Identify which cell holds the provided text, then report its [X, Y] central coordinate. 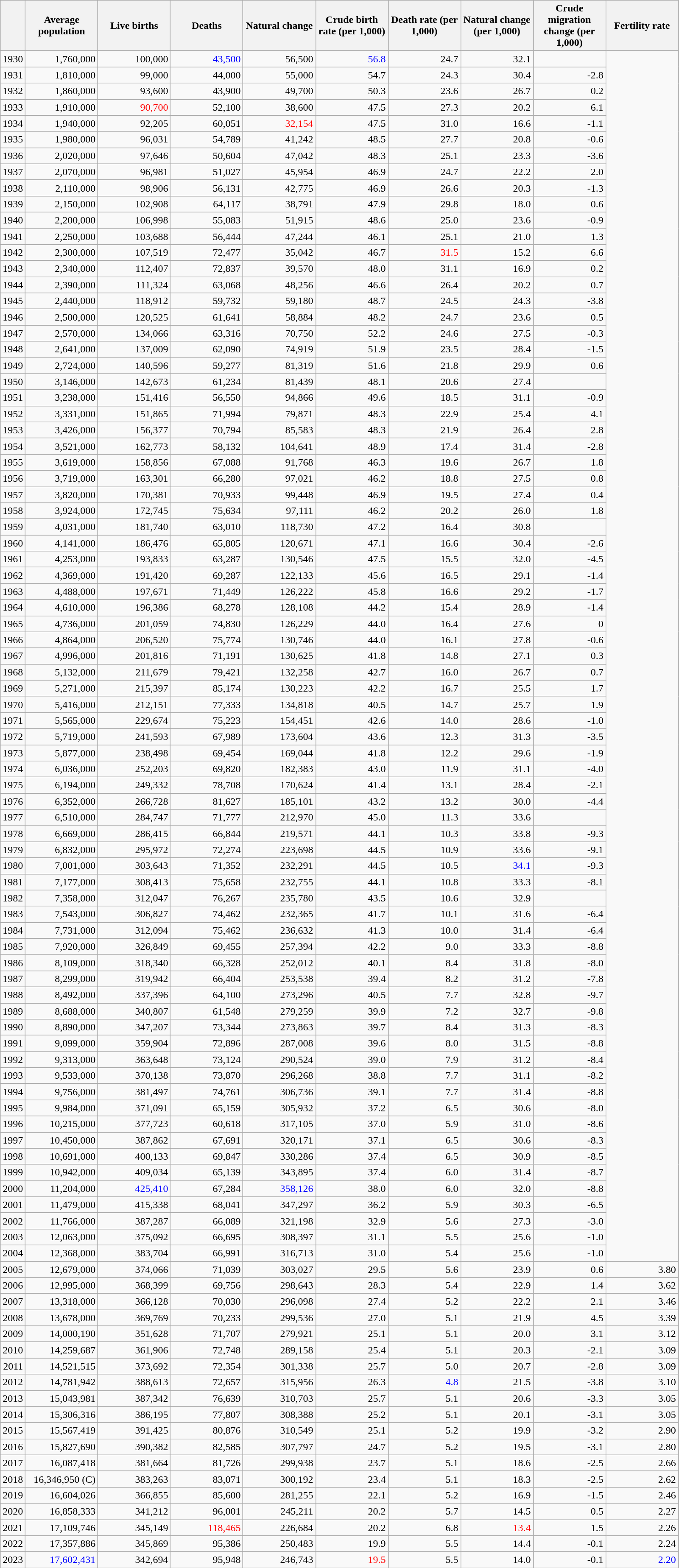
2,724,000 [62, 365]
2.0 [569, 172]
69,455 [207, 946]
45,954 [279, 172]
4.8 [424, 1382]
26.6 [424, 188]
1936 [13, 156]
1998 [13, 1156]
45.6 [352, 575]
102,908 [134, 204]
67,088 [207, 462]
2.26 [642, 1528]
1983 [13, 914]
2.8 [569, 430]
191,420 [134, 575]
-3.5 [569, 737]
61,548 [207, 1011]
2,570,000 [62, 333]
59,732 [207, 301]
27.8 [497, 640]
1972 [13, 737]
2006 [13, 1286]
56,444 [207, 236]
2011 [13, 1366]
223,698 [279, 850]
347,297 [279, 1205]
387,287 [134, 1221]
72,354 [207, 1366]
359,904 [134, 1043]
Natural change [279, 25]
39.1 [352, 1092]
1988 [13, 995]
35,042 [279, 253]
1958 [13, 511]
279,921 [279, 1334]
10,215,000 [62, 1124]
98,906 [134, 188]
273,296 [279, 995]
-4.0 [569, 769]
55,083 [207, 220]
48.7 [352, 301]
3,719,000 [62, 478]
1933 [13, 107]
3,426,000 [62, 430]
17.4 [424, 446]
140,596 [134, 365]
366,128 [134, 1302]
38.8 [352, 1076]
375,092 [134, 1237]
18.3 [497, 1479]
12.2 [424, 753]
18.8 [424, 478]
182,383 [279, 769]
-0.3 [569, 333]
303,027 [279, 1269]
373,692 [134, 1366]
284,747 [134, 817]
345,149 [134, 1528]
71,039 [207, 1269]
1966 [13, 640]
5,719,000 [62, 737]
2.1 [569, 1302]
67,284 [207, 1189]
1977 [13, 817]
8,492,000 [62, 995]
72,837 [207, 269]
70,750 [279, 333]
0.4 [569, 495]
10,942,000 [62, 1172]
9,313,000 [62, 1060]
1993 [13, 1076]
15.2 [497, 253]
97,111 [279, 511]
12,368,000 [62, 1253]
301,338 [279, 1366]
9,984,000 [62, 1108]
107,519 [134, 253]
72,274 [207, 850]
134,818 [279, 704]
-8.7 [569, 1172]
56.8 [352, 59]
236,632 [279, 930]
38,600 [279, 107]
70,030 [207, 1302]
391,425 [134, 1431]
28.6 [497, 720]
326,849 [134, 946]
300,192 [279, 1479]
21.8 [424, 365]
369,769 [134, 1318]
387,862 [134, 1140]
56,500 [279, 59]
85,583 [279, 430]
12,679,000 [62, 1269]
14.8 [424, 656]
308,413 [134, 882]
310,703 [279, 1398]
308,388 [279, 1415]
181,740 [134, 527]
39.7 [352, 1027]
163,301 [134, 478]
1970 [13, 704]
18.5 [424, 398]
151,416 [134, 398]
281,255 [279, 1495]
71,352 [207, 866]
11.9 [424, 769]
4,031,000 [62, 527]
186,476 [134, 543]
38,791 [279, 204]
253,538 [279, 979]
212,970 [279, 817]
43,900 [207, 91]
1951 [13, 398]
185,101 [279, 801]
20.1 [497, 1415]
39.6 [352, 1043]
6,352,000 [62, 801]
39.9 [352, 1011]
1.4 [569, 1286]
2.62 [642, 1479]
48.5 [352, 140]
69,847 [207, 1156]
45.8 [352, 591]
13.2 [424, 801]
63,010 [207, 527]
23.5 [424, 349]
48,256 [279, 285]
79,421 [207, 672]
1938 [13, 188]
15,567,419 [62, 1431]
371,091 [134, 1108]
Deaths [207, 25]
316,713 [279, 1253]
211,679 [134, 672]
2019 [13, 1495]
48.0 [352, 269]
95,386 [207, 1544]
-4.4 [569, 801]
1,940,000 [62, 123]
10.9 [424, 850]
47.1 [352, 543]
1954 [13, 446]
2,020,000 [62, 156]
2008 [13, 1318]
317,105 [279, 1124]
118,912 [134, 301]
41.7 [352, 914]
351,628 [134, 1334]
14.4 [497, 1544]
128,108 [279, 608]
232,755 [279, 882]
363,648 [134, 1060]
80,876 [207, 1431]
81,726 [207, 1463]
11.3 [424, 817]
52.2 [352, 333]
266,728 [134, 801]
29.2 [497, 591]
69,287 [207, 575]
1941 [13, 236]
2.24 [642, 1544]
47,244 [279, 236]
235,780 [279, 898]
43.5 [352, 898]
10.3 [424, 834]
415,338 [134, 1205]
4,610,000 [62, 608]
27.6 [497, 624]
75,462 [207, 930]
8,890,000 [62, 1027]
1930 [13, 59]
1987 [13, 979]
118,730 [279, 527]
241,593 [134, 737]
1992 [13, 1060]
2007 [13, 1302]
-3.6 [569, 156]
-1.3 [569, 188]
21.0 [497, 236]
34.1 [497, 866]
31.8 [497, 963]
296,268 [279, 1076]
206,520 [134, 640]
1995 [13, 1108]
162,773 [134, 446]
368,399 [134, 1286]
170,624 [279, 785]
381,497 [134, 1092]
2,440,000 [62, 301]
1940 [13, 220]
49,700 [279, 91]
46.7 [352, 253]
319,942 [134, 979]
45.0 [352, 817]
54,789 [207, 140]
173,604 [279, 737]
4.5 [569, 1318]
2,641,000 [62, 349]
1968 [13, 672]
370,138 [134, 1076]
6,510,000 [62, 817]
23.9 [497, 1269]
69,454 [207, 753]
154,451 [279, 720]
1989 [13, 1011]
1950 [13, 382]
1,910,000 [62, 107]
1,980,000 [62, 140]
5,565,000 [62, 720]
6,194,000 [62, 785]
24.6 [424, 333]
1943 [13, 269]
386,195 [134, 1415]
32.8 [497, 995]
1935 [13, 140]
6,832,000 [62, 850]
71,777 [207, 817]
23.4 [352, 1479]
24.5 [424, 301]
1.3 [569, 236]
388,613 [134, 1382]
71,191 [207, 656]
48.2 [352, 317]
61,641 [207, 317]
197,671 [134, 591]
2,340,000 [62, 269]
342,694 [134, 1560]
122,133 [279, 575]
1986 [13, 963]
-4.5 [569, 559]
2.66 [642, 1463]
193,833 [134, 559]
238,498 [134, 753]
4,736,000 [62, 624]
72,748 [207, 1350]
1957 [13, 495]
273,863 [279, 1027]
28.9 [497, 608]
65,805 [207, 543]
1952 [13, 414]
1981 [13, 882]
42.7 [352, 672]
1963 [13, 591]
26.0 [497, 511]
16.0 [424, 672]
93,600 [134, 91]
43.2 [352, 801]
76,639 [207, 1398]
26.3 [352, 1382]
63,316 [207, 333]
310,549 [279, 1431]
66,328 [207, 963]
75,634 [207, 511]
64,117 [207, 204]
72,896 [207, 1043]
8,688,000 [62, 1011]
172,745 [134, 511]
67,989 [207, 737]
76,267 [207, 898]
19.6 [424, 462]
-3.2 [569, 1431]
130,223 [279, 688]
99,448 [279, 495]
15,043,981 [62, 1398]
111,324 [134, 285]
91,768 [279, 462]
29.1 [497, 575]
2000 [13, 1189]
9,099,000 [62, 1043]
232,291 [279, 866]
79,871 [279, 414]
1945 [13, 301]
18.6 [497, 1463]
1973 [13, 753]
134,066 [134, 333]
63,287 [207, 559]
96,001 [207, 1511]
2014 [13, 1415]
5,132,000 [62, 672]
250,483 [279, 1544]
15.4 [424, 608]
2004 [13, 1253]
32,154 [279, 123]
289,158 [279, 1350]
46.3 [352, 462]
1999 [13, 1172]
-1.1 [569, 123]
2003 [13, 1237]
390,382 [134, 1447]
201,059 [134, 624]
2.46 [642, 1495]
2,070,000 [62, 172]
12,995,000 [62, 1286]
1.9 [569, 704]
16,346,950 (C) [62, 1479]
290,524 [279, 1060]
46.6 [352, 285]
6.8 [424, 1528]
330,286 [279, 1156]
Crude migration change (per 1,000) [569, 25]
5.0 [424, 1366]
366,855 [134, 1495]
61,234 [207, 382]
1967 [13, 656]
8.2 [424, 979]
1944 [13, 285]
2018 [13, 1479]
383,704 [134, 1253]
345,869 [134, 1544]
52,100 [207, 107]
69,756 [207, 1286]
27.0 [352, 1318]
-8.4 [569, 1060]
29.6 [497, 753]
312,094 [134, 930]
66,844 [207, 834]
137,009 [134, 349]
126,229 [279, 624]
67,691 [207, 1140]
10,450,000 [62, 1140]
42.6 [352, 720]
1961 [13, 559]
25.2 [352, 1415]
9,756,000 [62, 1092]
1971 [13, 720]
58,132 [207, 446]
-2.6 [569, 543]
1979 [13, 850]
249,332 [134, 785]
30.9 [497, 1156]
68,041 [207, 1205]
2,300,000 [62, 253]
71,449 [207, 591]
40.1 [352, 963]
308,397 [279, 1237]
-3.0 [569, 1221]
118,465 [207, 1528]
46.1 [352, 236]
295,972 [134, 850]
374,066 [134, 1269]
2010 [13, 1350]
321,198 [279, 1221]
305,932 [279, 1108]
10,691,000 [62, 1156]
132,258 [279, 672]
286,415 [134, 834]
69,820 [207, 769]
47,042 [279, 156]
Natural change (per 1,000) [497, 25]
245,211 [279, 1511]
20.0 [497, 1334]
66,280 [207, 478]
3,619,000 [62, 462]
306,736 [279, 1092]
2022 [13, 1544]
71,994 [207, 414]
41.3 [352, 930]
39.4 [352, 979]
14,000,190 [62, 1334]
425,410 [134, 1189]
33.8 [497, 834]
-8.1 [569, 882]
10.8 [424, 882]
341,212 [134, 1511]
3.46 [642, 1302]
2001 [13, 1205]
75,223 [207, 720]
1.7 [569, 688]
1962 [13, 575]
31.6 [497, 914]
-8.6 [569, 1124]
83,071 [207, 1479]
3,146,000 [62, 382]
130,546 [279, 559]
41.4 [352, 785]
246,743 [279, 1560]
120,671 [279, 543]
1984 [13, 930]
Live births [134, 25]
383,263 [134, 1479]
3,521,000 [62, 446]
347,207 [134, 1027]
16.7 [424, 688]
4,864,000 [62, 640]
13,678,000 [62, 1318]
16,087,418 [62, 1463]
50.3 [352, 91]
-9.8 [569, 1011]
56,131 [207, 188]
0.3 [569, 656]
1975 [13, 785]
1980 [13, 866]
12,063,000 [62, 1237]
0 [569, 624]
142,673 [134, 382]
13,318,000 [62, 1302]
4,996,000 [62, 656]
Crude birth rate (per 1,000) [352, 25]
-8.2 [569, 1076]
48.6 [352, 220]
72,477 [207, 253]
39,570 [279, 269]
1956 [13, 478]
1976 [13, 801]
6.1 [569, 107]
1946 [13, 317]
42,775 [279, 188]
30.0 [497, 801]
29.8 [424, 204]
90,700 [134, 107]
2.27 [642, 1511]
252,203 [134, 769]
51.6 [352, 365]
1985 [13, 946]
77,807 [207, 1415]
100,000 [134, 59]
2,250,000 [62, 236]
13.1 [424, 785]
130,625 [279, 656]
54.7 [352, 75]
70,933 [207, 495]
96,031 [134, 140]
1,860,000 [62, 91]
2.90 [642, 1431]
130,746 [279, 640]
303,643 [134, 866]
66,991 [207, 1253]
7,358,000 [62, 898]
340,807 [134, 1011]
14,781,942 [62, 1382]
1969 [13, 688]
12.3 [424, 737]
74,761 [207, 1092]
96,981 [134, 172]
65,159 [207, 1108]
51.9 [352, 349]
47.2 [352, 527]
29.5 [352, 1269]
-1.9 [569, 753]
66,404 [207, 979]
62,090 [207, 349]
1942 [13, 253]
2009 [13, 1334]
4,369,000 [62, 575]
1955 [13, 462]
17,109,746 [62, 1528]
7.2 [424, 1011]
1937 [13, 172]
48.1 [352, 382]
28.3 [352, 1286]
71,707 [207, 1334]
-6.5 [569, 1205]
201,816 [134, 656]
Death rate (per 1,000) [424, 25]
70,233 [207, 1318]
2016 [13, 1447]
18.0 [497, 204]
27.7 [424, 140]
5.7 [424, 1511]
307,797 [279, 1447]
2,500,000 [62, 317]
169,044 [279, 753]
2020 [13, 1511]
8,299,000 [62, 979]
3.12 [642, 1334]
8.0 [424, 1043]
14.7 [424, 704]
49.6 [352, 398]
11,766,000 [62, 1221]
298,643 [279, 1286]
43,500 [207, 59]
81,319 [279, 365]
44,000 [207, 75]
4.1 [569, 414]
74,830 [207, 624]
25.0 [424, 220]
381,664 [134, 1463]
320,171 [279, 1140]
1932 [13, 91]
20.8 [497, 140]
2,390,000 [62, 285]
2012 [13, 1382]
60,051 [207, 123]
287,008 [279, 1043]
51,027 [207, 172]
85,174 [207, 688]
10.1 [424, 914]
377,723 [134, 1124]
37.0 [352, 1124]
43.6 [352, 737]
1,760,000 [62, 59]
1934 [13, 123]
16.1 [424, 640]
409,034 [134, 1172]
3,924,000 [62, 511]
387,342 [134, 1398]
Average population [62, 25]
82,585 [207, 1447]
2.20 [642, 1560]
2005 [13, 1269]
299,938 [279, 1463]
51,915 [279, 220]
25.5 [497, 688]
1931 [13, 75]
1990 [13, 1027]
3.10 [642, 1382]
-1.7 [569, 591]
39.0 [352, 1060]
343,895 [279, 1172]
358,126 [279, 1189]
7,001,000 [62, 866]
1960 [13, 543]
59,277 [207, 365]
75,658 [207, 882]
1994 [13, 1092]
1959 [13, 527]
78,708 [207, 785]
55,000 [279, 75]
64,100 [207, 995]
106,998 [134, 220]
Fertility rate [642, 25]
337,396 [134, 995]
3,331,000 [62, 414]
14.5 [497, 1511]
315,956 [279, 1382]
37.2 [352, 1108]
66,089 [207, 1221]
6,036,000 [62, 769]
1978 [13, 834]
2,150,000 [62, 204]
1.5 [569, 1528]
7,543,000 [62, 914]
22.1 [352, 1495]
56,550 [207, 398]
-3.3 [569, 1398]
5,271,000 [62, 688]
60,618 [207, 1124]
2,200,000 [62, 220]
97,021 [279, 478]
1939 [13, 204]
1947 [13, 333]
1948 [13, 349]
63,068 [207, 285]
47.9 [352, 204]
16.5 [424, 575]
7,920,000 [62, 946]
3.1 [569, 1334]
1982 [13, 898]
74,462 [207, 914]
32.7 [497, 1011]
126,222 [279, 591]
361,906 [134, 1350]
2023 [13, 1560]
50,604 [207, 156]
16,604,026 [62, 1495]
70,794 [207, 430]
299,536 [279, 1318]
103,688 [134, 236]
95,948 [207, 1560]
215,397 [134, 688]
15.5 [424, 559]
1996 [13, 1124]
312,047 [134, 898]
4,488,000 [62, 591]
85,600 [207, 1495]
58,884 [279, 317]
11,479,000 [62, 1205]
97,646 [134, 156]
257,394 [279, 946]
2017 [13, 1463]
3,238,000 [62, 398]
30.8 [497, 527]
75,774 [207, 640]
2002 [13, 1221]
104,641 [279, 446]
1949 [13, 365]
8,109,000 [62, 963]
1997 [13, 1140]
296,098 [279, 1302]
41,242 [279, 140]
3.62 [642, 1286]
120,525 [134, 317]
23.7 [352, 1463]
92,205 [134, 123]
77,333 [207, 704]
-9.1 [569, 850]
9.0 [424, 946]
23.3 [497, 156]
156,377 [134, 430]
151,865 [134, 414]
318,340 [134, 963]
21.5 [497, 1382]
7,177,000 [62, 882]
29.9 [497, 365]
219,571 [279, 834]
2021 [13, 1528]
65,139 [207, 1172]
73,124 [207, 1060]
30.3 [497, 1205]
0.8 [569, 478]
74,919 [279, 349]
66,695 [207, 1237]
13.4 [497, 1528]
10.5 [424, 866]
17,357,886 [62, 1544]
-8.5 [569, 1156]
232,365 [279, 914]
68,278 [207, 608]
3.80 [642, 1269]
15,306,316 [62, 1415]
-7.8 [569, 979]
4,253,000 [62, 559]
3.39 [642, 1318]
1953 [13, 430]
1,810,000 [62, 75]
20.7 [497, 1366]
14,521,515 [62, 1366]
10.6 [424, 898]
196,386 [134, 608]
7.9 [424, 1060]
279,259 [279, 1011]
48.9 [352, 446]
15,827,690 [62, 1447]
170,381 [134, 495]
94,866 [279, 398]
32.1 [497, 59]
14,259,687 [62, 1350]
73,870 [207, 1076]
16,858,333 [62, 1511]
73,344 [207, 1027]
6,669,000 [62, 834]
38.0 [352, 1189]
1964 [13, 608]
6.6 [569, 253]
226,684 [279, 1528]
72,657 [207, 1382]
59,180 [279, 301]
1991 [13, 1043]
2013 [13, 1398]
252,012 [279, 963]
37.1 [352, 1140]
81,627 [207, 801]
5,416,000 [62, 704]
400,133 [134, 1156]
7,731,000 [62, 930]
3,820,000 [62, 495]
99,000 [134, 75]
5,877,000 [62, 753]
2015 [13, 1431]
10.0 [424, 930]
36.2 [352, 1205]
81,439 [279, 382]
1974 [13, 769]
2,110,000 [62, 188]
-9.7 [569, 995]
43.0 [352, 769]
306,827 [134, 914]
11,204,000 [62, 1189]
158,856 [134, 462]
17,602,431 [62, 1560]
44.2 [352, 608]
112,407 [134, 269]
229,674 [134, 720]
2.80 [642, 1447]
27.1 [497, 656]
1965 [13, 624]
4,141,000 [62, 543]
212,151 [134, 704]
9,533,000 [62, 1076]
